From the cell containing the given text, extract its center point as [x, y] coordinate. 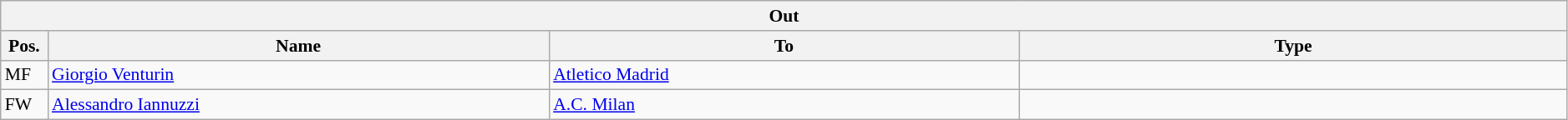
Name [298, 46]
Giorgio Venturin [298, 75]
Out [784, 16]
To [784, 46]
A.C. Milan [784, 105]
Alessandro Iannuzzi [298, 105]
MF [24, 75]
FW [24, 105]
Atletico Madrid [784, 75]
Type [1293, 46]
Pos. [24, 46]
